Return the (x, y) coordinate for the center point of the cell that contains the specified text.  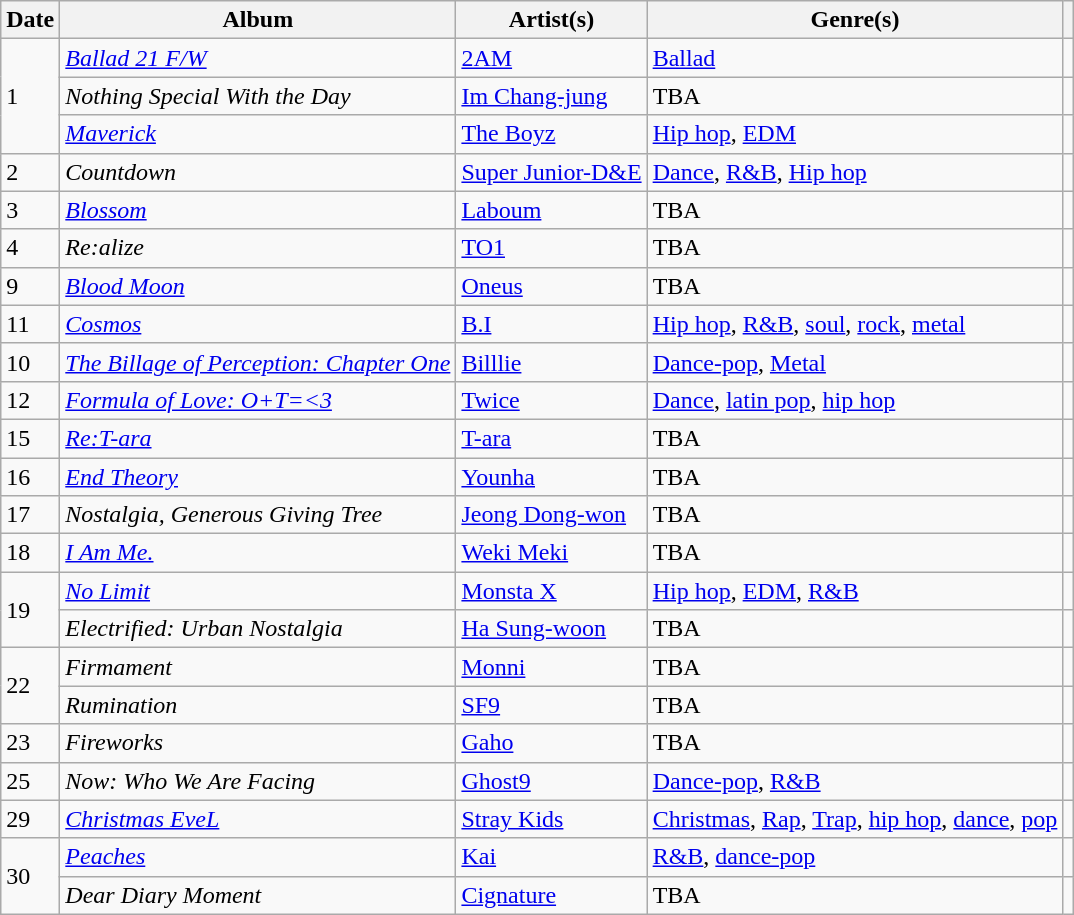
Jeong Dong-won (552, 515)
1 (30, 96)
29 (30, 819)
17 (30, 515)
Stray Kids (552, 819)
Genre(s) (855, 20)
Younha (552, 477)
Countdown (258, 172)
R&B, dance-pop (855, 857)
Blossom (258, 210)
Monsta X (552, 591)
Fireworks (258, 743)
18 (30, 553)
Firmament (258, 667)
Album (258, 20)
Oneus (552, 286)
Date (30, 20)
The Boyz (552, 134)
16 (30, 477)
Nostalgia, Generous Giving Tree (258, 515)
Monni (552, 667)
9 (30, 286)
Re:T-ara (258, 438)
Gaho (552, 743)
23 (30, 743)
Dance, R&B, Hip hop (855, 172)
Hip hop, R&B, soul, rock, metal (855, 324)
Dance-pop, R&B (855, 781)
Ghost9 (552, 781)
Super Junior-D&E (552, 172)
Rumination (258, 705)
Artist(s) (552, 20)
11 (30, 324)
Cosmos (258, 324)
Electrified: Urban Nostalgia (258, 629)
End Theory (258, 477)
Dance-pop, Metal (855, 362)
2 (30, 172)
Hip hop, EDM (855, 134)
30 (30, 876)
Peaches (258, 857)
25 (30, 781)
T-ara (552, 438)
2AM (552, 58)
Formula of Love: O+T=<3 (258, 400)
22 (30, 686)
Nothing Special With the Day (258, 96)
Christmas EveL (258, 819)
Ballad 21 F/W (258, 58)
Kai (552, 857)
No Limit (258, 591)
10 (30, 362)
Cignature (552, 895)
SF9 (552, 705)
Weki Meki (552, 553)
12 (30, 400)
TO1 (552, 248)
The Billage of Perception: Chapter One (258, 362)
Ha Sung-woon (552, 629)
Hip hop, EDM, R&B (855, 591)
Re:alize (258, 248)
Billlie (552, 362)
Now: Who We Are Facing (258, 781)
B.I (552, 324)
3 (30, 210)
Maverick (258, 134)
Im Chang-jung (552, 96)
Dear Diary Moment (258, 895)
Blood Moon (258, 286)
15 (30, 438)
19 (30, 610)
Christmas, Rap, Trap, hip hop, dance, pop (855, 819)
4 (30, 248)
Dance, latin pop, hip hop (855, 400)
Laboum (552, 210)
Twice (552, 400)
I Am Me. (258, 553)
Ballad (855, 58)
